Determine the (x, y) coordinate at the center of the cell enclosing the given text.  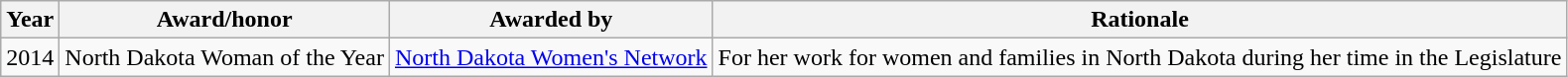
2014 (30, 57)
Rationale (1139, 20)
North Dakota Women's Network (551, 57)
Year (30, 20)
Award/honor (224, 20)
Awarded by (551, 20)
North Dakota Woman of the Year (224, 57)
For her work for women and families in North Dakota during her time in the Legislature (1139, 57)
